Pinpoint the cell where the given text exists, returning its [x, y] midpoint coordinate. 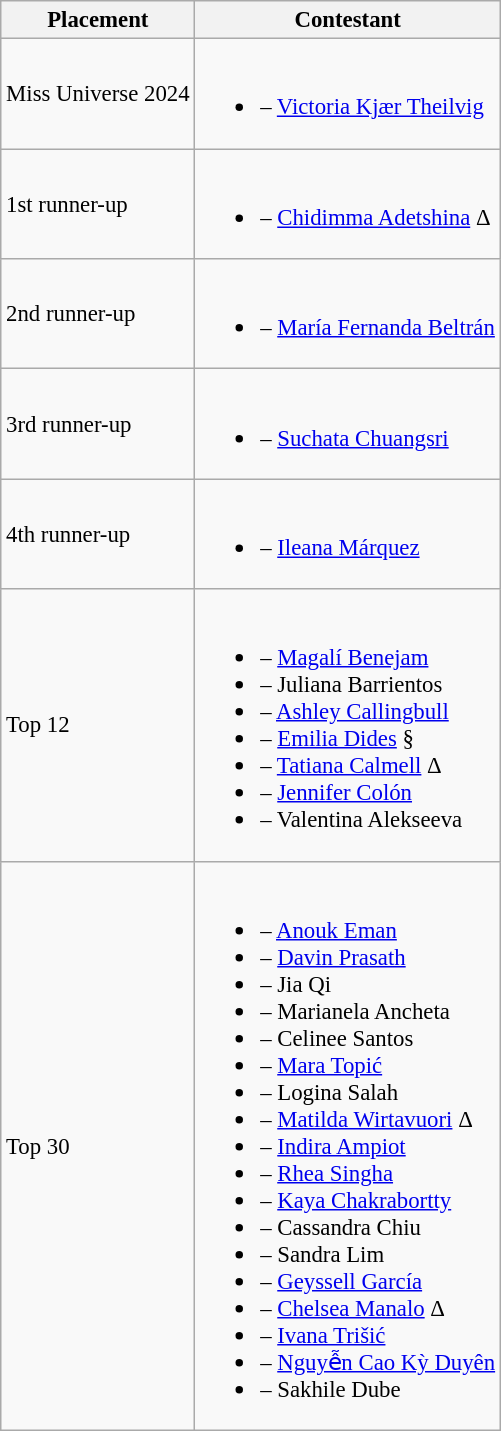
– Chidimma Adetshina Δ [348, 204]
– Ileana Márquez [348, 534]
Top 12 [98, 725]
3rd runner-up [98, 424]
– María Fernanda Beltrán [348, 314]
– Victoria Kjær Theilvig [348, 94]
1st runner-up [98, 204]
Top 30 [98, 1146]
– Suchata Chuangsri [348, 424]
Miss Universe 2024 [98, 94]
Placement [98, 20]
Contestant [348, 20]
– Magalí Benejam – Juliana Barrientos – Ashley Callingbull – Emilia Dides § – Tatiana Calmell Δ – Jennifer Colón – Valentina Alekseeva [348, 725]
4th runner-up [98, 534]
2nd runner-up [98, 314]
